Output the (X, Y) coordinate of the center of the cell containing the given text.  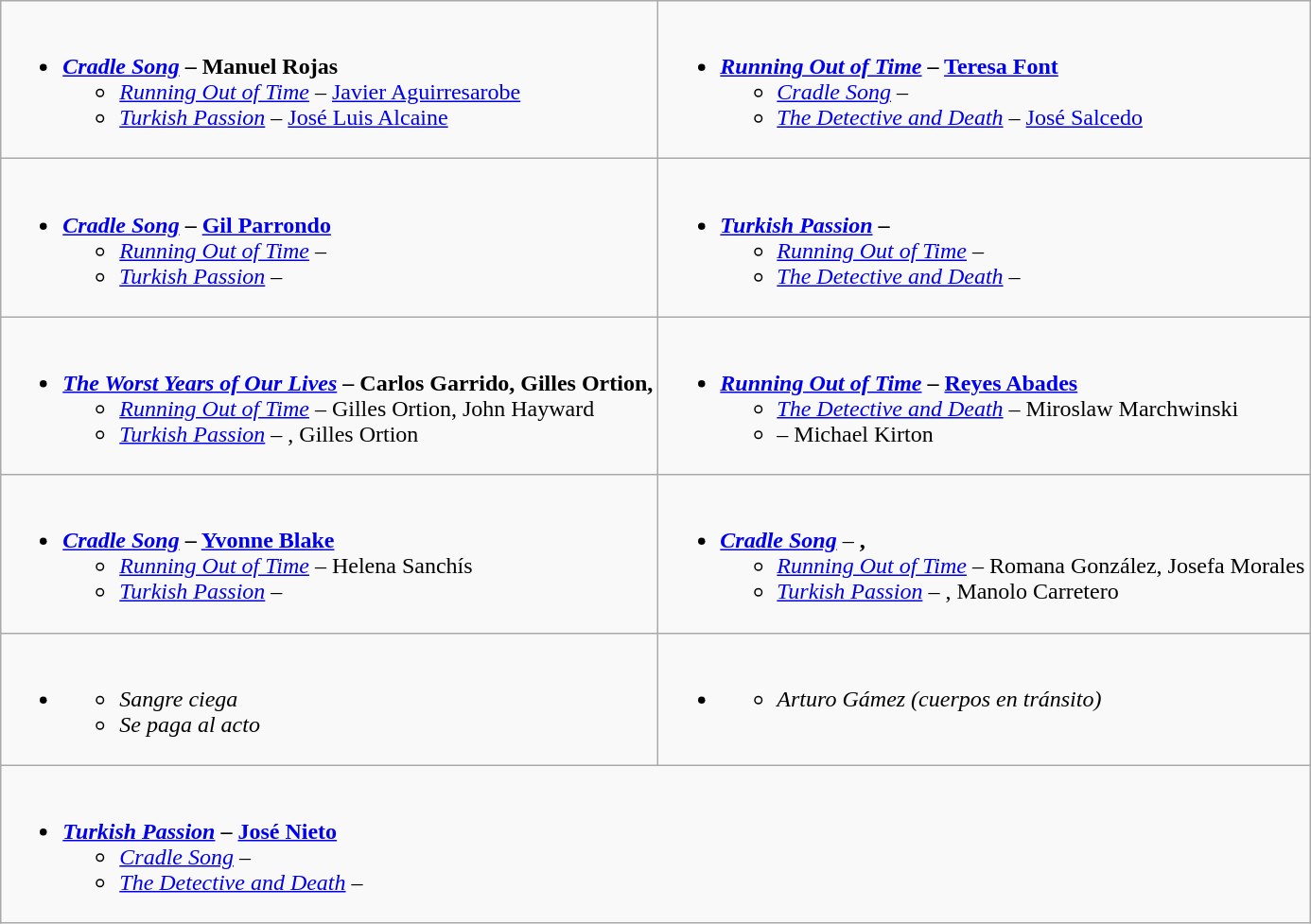
Running Out of Time – Reyes AbadesThe Detective and Death – Miroslaw Marchwinski – Michael Kirton (984, 395)
Cradle Song – Gil ParrondoRunning Out of Time – Turkish Passion – (329, 238)
Arturo Gámez (cuerpos en tránsito) (984, 699)
Cradle Song – , Running Out of Time – Romana González, Josefa MoralesTurkish Passion – , Manolo Carretero (984, 554)
Turkish Passion – José NietoCradle Song – The Detective and Death – (655, 844)
Cradle Song – Manuel RojasRunning Out of Time – Javier AguirresarobeTurkish Passion – José Luis Alcaine (329, 79)
The Worst Years of Our Lives – Carlos Garrido, Gilles Ortion, Running Out of Time – Gilles Ortion, John HaywardTurkish Passion – , Gilles Ortion (329, 395)
Turkish Passion – Running Out of Time – The Detective and Death – (984, 238)
Sangre ciegaSe paga al acto (329, 699)
Running Out of Time – Teresa FontCradle Song – The Detective and Death – José Salcedo (984, 79)
Cradle Song – Yvonne BlakeRunning Out of Time – Helena SanchísTurkish Passion – (329, 554)
